Find where the given text appears and provide that cell's center as (x, y) coordinate. 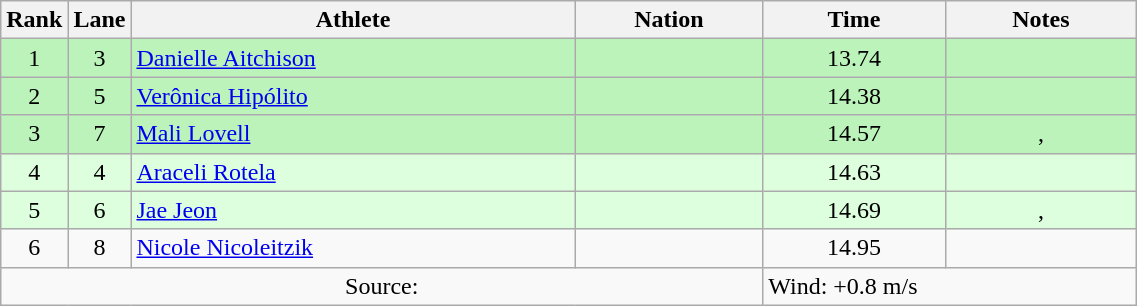
Wind: +0.8 m/s (950, 286)
Time (854, 20)
2 (34, 96)
8 (100, 248)
Mali Lovell (353, 134)
Nicole Nicoleitzik (353, 248)
14.69 (854, 210)
Lane (100, 20)
13.74 (854, 58)
Notes (1041, 20)
14.57 (854, 134)
Nation (669, 20)
7 (100, 134)
1 (34, 58)
14.38 (854, 96)
14.95 (854, 248)
Jae Jeon (353, 210)
Rank (34, 20)
Danielle Aitchison (353, 58)
Verônica Hipólito (353, 96)
Source: (382, 286)
Athlete (353, 20)
14.63 (854, 172)
Araceli Rotela (353, 172)
